Search for the cell housing the specified text and yield its (X, Y) center coordinate. 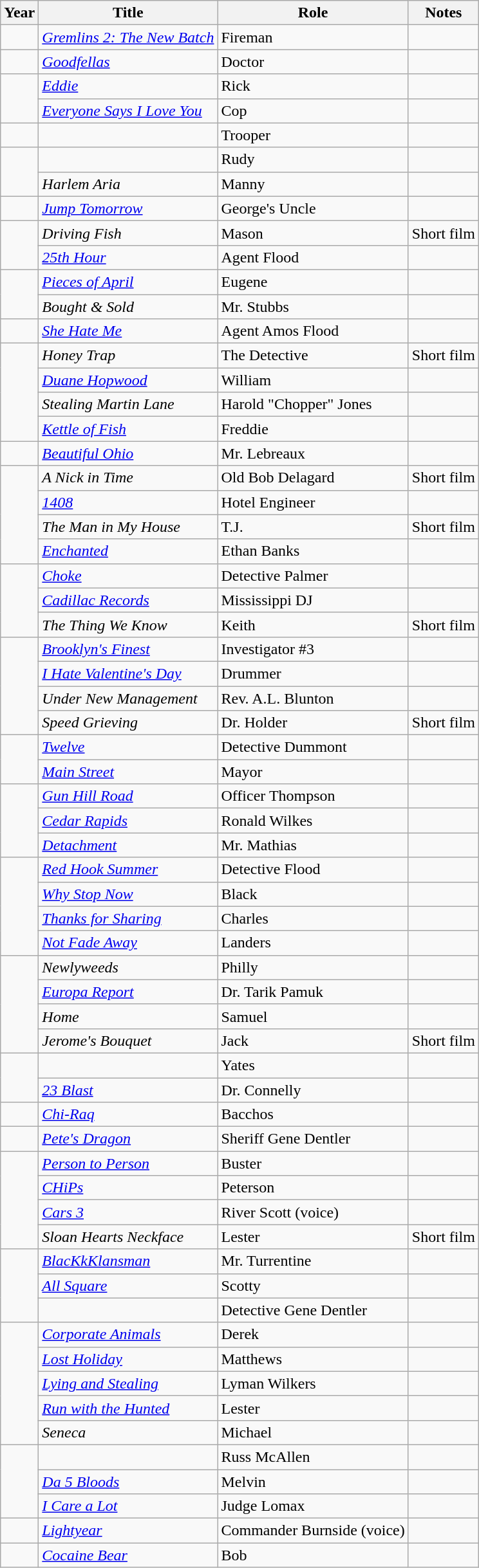
Mr. Stubbs (313, 307)
Stealing Martin Lane (128, 405)
Commander Burnside (voice) (313, 1531)
Harlem Aria (128, 184)
Detective Palmer (313, 576)
Newlyweeds (128, 967)
River Scott (voice) (313, 1212)
The Detective (313, 356)
Mr. Turrentine (313, 1261)
The Thing We Know (128, 624)
Detachment (128, 845)
BlacKkKlansman (128, 1261)
Russ McAllen (313, 1457)
Matthews (313, 1359)
1408 (128, 502)
George's Uncle (313, 208)
Home (128, 1016)
Why Stop Now (128, 894)
Role (313, 13)
Lyman Wilkers (313, 1383)
Ethan Banks (313, 551)
Old Bob Delagard (313, 478)
Under New Management (128, 698)
William (313, 380)
Duane Hopwood (128, 380)
Dr. Connelly (313, 1090)
Red Hook Summer (128, 870)
Everyone Says I Love You (128, 111)
Samuel (313, 1016)
Ronald Wilkes (313, 821)
Person to Person (128, 1163)
Rev. A.L. Blunton (313, 698)
Notes (443, 13)
Kettle of Fish (128, 429)
Harold "Chopper" Jones (313, 405)
Beautiful Ohio (128, 453)
Freddie (313, 429)
Cedar Rapids (128, 821)
Year (19, 13)
Dr. Holder (313, 723)
Detective Dummont (313, 747)
Goodfellas (128, 62)
Investigator #3 (313, 649)
Choke (128, 576)
Bought & Sold (128, 307)
Jack (313, 1041)
Agent Flood (313, 257)
Lost Holiday (128, 1359)
Gremlins 2: The New Batch (128, 37)
Philly (313, 967)
Yates (313, 1065)
Landers (313, 943)
Mayor (313, 772)
Scotty (313, 1286)
Cadillac Records (128, 600)
Peterson (313, 1188)
Michael (313, 1432)
Rick (313, 86)
Corporate Animals (128, 1335)
Twelve (128, 747)
Agent Amos Flood (313, 331)
Detective Flood (313, 870)
Trooper (313, 135)
Thanks for Sharing (128, 918)
T.J. (313, 527)
Mr. Lebreaux (313, 453)
A Nick in Time (128, 478)
Derek (313, 1335)
I Hate Valentine's Day (128, 673)
Driving Fish (128, 233)
Gun Hill Road (128, 796)
Black (313, 894)
Da 5 Bloods (128, 1481)
CHiPs (128, 1188)
Manny (313, 184)
Drummer (313, 673)
Judge Lomax (313, 1506)
Brooklyn's Finest (128, 649)
Jerome's Bouquet (128, 1041)
Detective Gene Dentler (313, 1310)
Dr. Tarik Pamuk (313, 992)
Cars 3 (128, 1212)
All Square (128, 1286)
Pete's Dragon (128, 1139)
Buster (313, 1163)
Eddie (128, 86)
Cop (313, 111)
Run with the Hunted (128, 1408)
Cocaine Bear (128, 1555)
25th Hour (128, 257)
Melvin (313, 1481)
Keith (313, 624)
Bacchos (313, 1115)
Fireman (313, 37)
Honey Trap (128, 356)
Doctor (313, 62)
Title (128, 13)
Eugene (313, 282)
The Man in My House (128, 527)
Officer Thompson (313, 796)
Jump Tomorrow (128, 208)
Main Street (128, 772)
Hotel Engineer (313, 502)
Mason (313, 233)
Seneca (128, 1432)
Mississippi DJ (313, 600)
Lightyear (128, 1531)
23 Blast (128, 1090)
Europa Report (128, 992)
Chi-Raq (128, 1115)
I Care a Lot (128, 1506)
Enchanted (128, 551)
Charles (313, 918)
Not Fade Away (128, 943)
Lying and Stealing (128, 1383)
She Hate Me (128, 331)
Pieces of April (128, 282)
Mr. Mathias (313, 845)
Speed Grieving (128, 723)
Bob (313, 1555)
Sloan Hearts Neckface (128, 1237)
Sheriff Gene Dentler (313, 1139)
Rudy (313, 160)
